Capture the cell that displays the provided text and extract its (x, y) central coordinate. 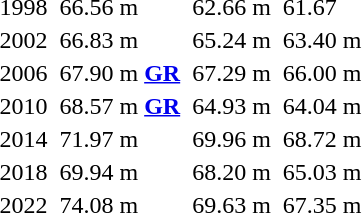
67.90 m GR (120, 73)
67.29 m (232, 73)
68.57 m GR (120, 106)
66.83 m (120, 40)
69.94 m (120, 172)
65.24 m (232, 40)
64.93 m (232, 106)
69.96 m (232, 139)
71.97 m (120, 139)
68.20 m (232, 172)
